Determine the [x, y] coordinate at the center of the cell enclosing the given text.  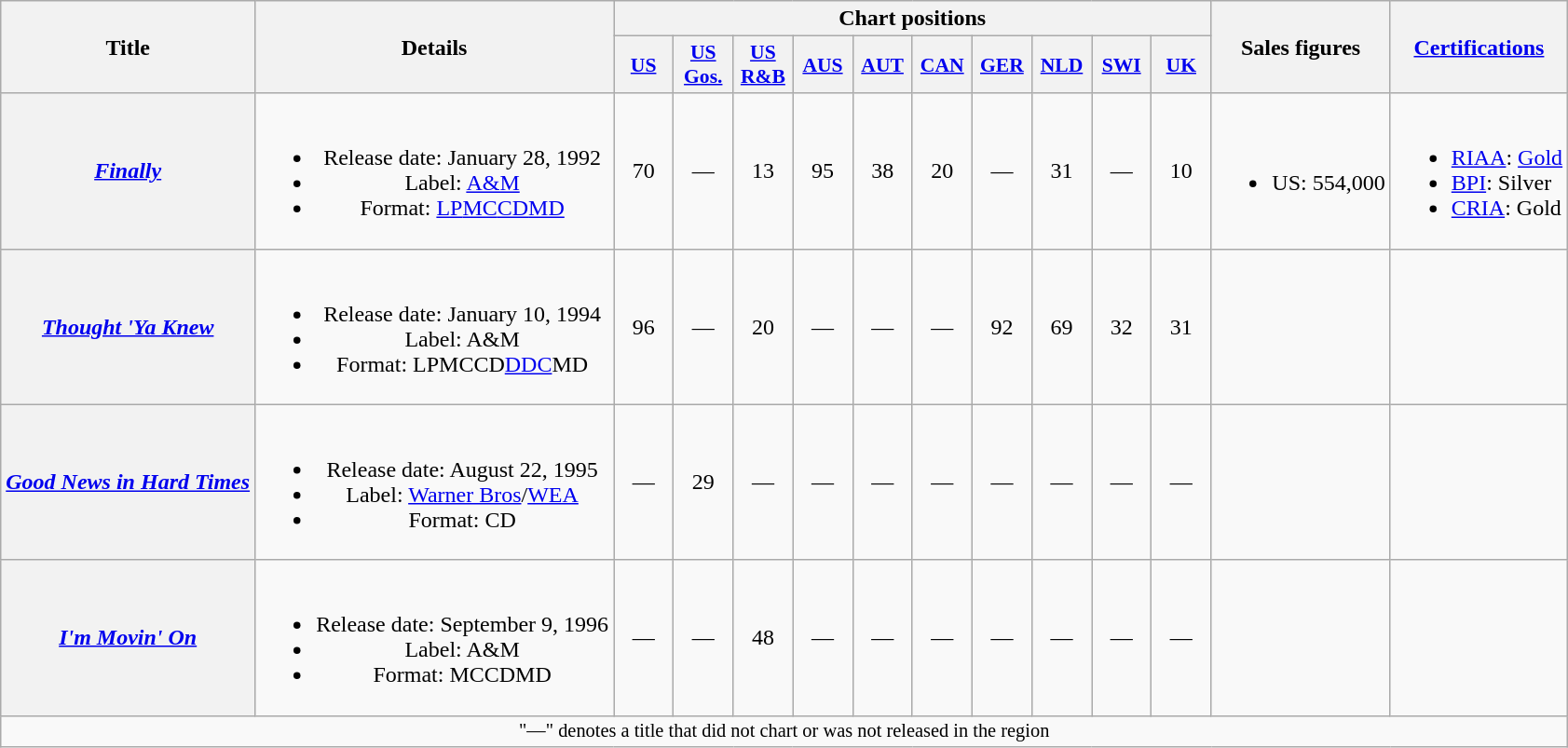
Release date: January 28, 1992Label: A&M Format: LPMCCDMD [434, 171]
Release date: September 9, 1996Label: A&M Format: MCCDMD [434, 637]
US: 554,000 [1301, 171]
AUS [823, 65]
Finally [129, 171]
70 [644, 171]
UK [1181, 65]
"—" denotes a title that did not chart or was not released in the region [784, 731]
32 [1122, 326]
Details [434, 47]
95 [823, 171]
RIAA: GoldBPI: SilverCRIA: Gold [1479, 171]
29 [703, 483]
SWI [1122, 65]
NLD [1061, 65]
10 [1181, 171]
Release date: January 10, 1994Label: A&M Format: LPMCCDDDCMD [434, 326]
Thought 'Ya Knew [129, 326]
CAN [942, 65]
96 [644, 326]
US [644, 65]
69 [1061, 326]
13 [763, 171]
USGos. [703, 65]
Certifications [1479, 47]
Sales figures [1301, 47]
USR&B [763, 65]
Title [129, 47]
I'm Movin' On [129, 637]
AUT [882, 65]
GER [1002, 65]
Release date: August 22, 1995Label: Warner Bros/WEA Format: CD [434, 483]
48 [763, 637]
Good News in Hard Times [129, 483]
38 [882, 171]
92 [1002, 326]
Chart positions [913, 19]
